Identify which cell holds the provided text, then report its [X, Y] central coordinate. 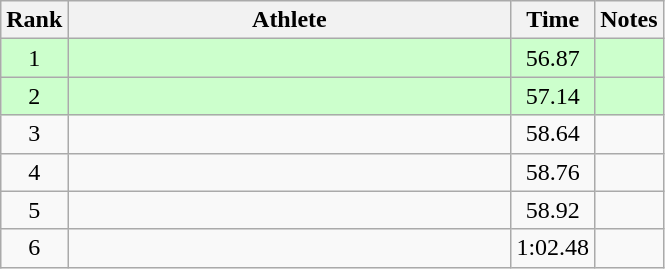
57.14 [553, 96]
Time [553, 20]
58.92 [553, 210]
1 [34, 58]
58.64 [553, 134]
5 [34, 210]
3 [34, 134]
56.87 [553, 58]
Athlete [290, 20]
1:02.48 [553, 248]
6 [34, 248]
Rank [34, 20]
58.76 [553, 172]
Notes [629, 20]
4 [34, 172]
2 [34, 96]
